From the cell containing the given text, extract its center point as (x, y) coordinate. 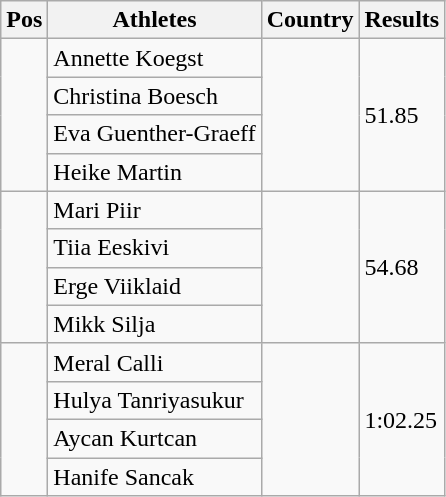
Mari Piir (154, 210)
Heike Martin (154, 172)
54.68 (402, 267)
Hulya Tanriyasukur (154, 400)
Eva Guenther-Graeff (154, 134)
Meral Calli (154, 362)
Results (402, 20)
Annette Koegst (154, 58)
Christina Boesch (154, 96)
1:02.25 (402, 419)
Mikk Silja (154, 324)
Tiia Eeskivi (154, 248)
Pos (24, 20)
Hanife Sancak (154, 477)
Aycan Kurtcan (154, 438)
Country (310, 20)
Athletes (154, 20)
Erge Viiklaid (154, 286)
51.85 (402, 115)
